Return (x, y) of the center of cell containing provided text 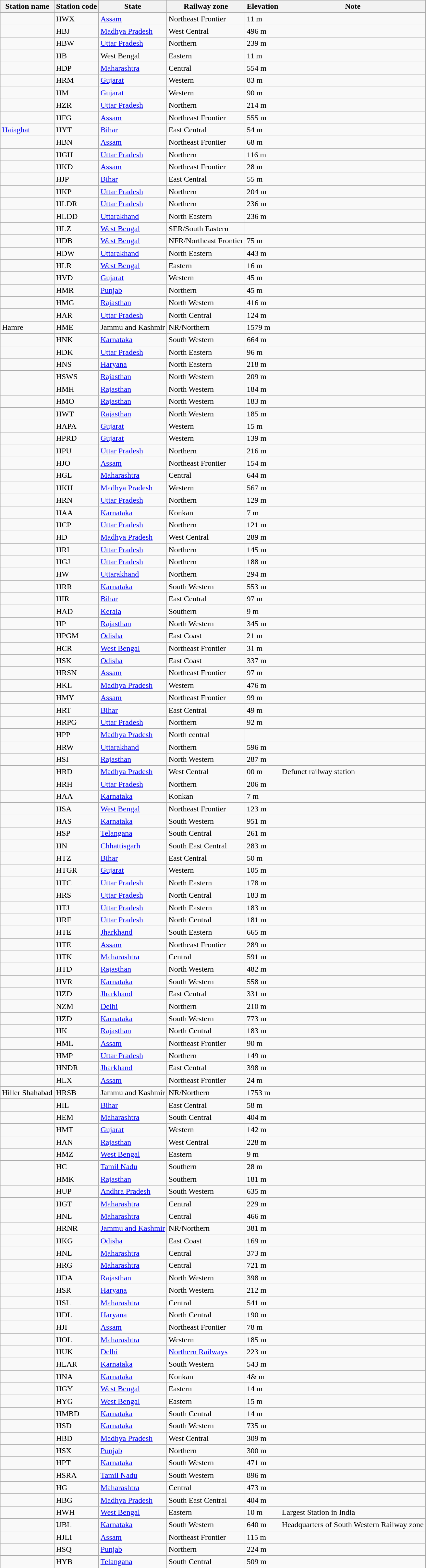
115 m (262, 1537)
State (133, 6)
105 m (262, 870)
471 m (262, 1463)
644 m (262, 475)
228 m (262, 1142)
204 m (262, 192)
HKP (77, 192)
596 m (262, 747)
55 m (262, 179)
116 m (262, 155)
HGH (77, 155)
HNK (77, 340)
591 m (262, 957)
443 m (262, 253)
HKG (77, 1241)
UBL (77, 1525)
NFR/Northeast Frontier (206, 241)
HME (77, 327)
HP (77, 624)
HPT (77, 1463)
HKD (77, 167)
Defunct railway station (353, 772)
239 m (262, 43)
HD (77, 537)
49 m (262, 710)
283 m (262, 846)
00 m (262, 772)
Chhattisgarh (133, 846)
Kerala (133, 611)
HYT (77, 130)
HRPG (77, 722)
Note (353, 6)
HRR (77, 587)
567 m (262, 488)
HSI (77, 760)
HBW (77, 43)
HZR (77, 105)
HSA (77, 809)
287 m (262, 760)
NZM (77, 1006)
HSX (77, 1451)
Hamre (27, 327)
HBD (77, 1438)
HMO (77, 401)
721 m (262, 1265)
58 m (262, 1105)
Hiller Shahabad (27, 1093)
HMH (77, 389)
HYG (77, 1401)
HSK (77, 661)
HLZ (77, 229)
123 m (262, 809)
HYB (77, 1562)
337 m (262, 661)
HEM (77, 1117)
640 m (262, 1525)
HSRA (77, 1475)
HTC (77, 883)
South Eastern (206, 932)
Headquarters of South Western Railway zone (353, 1525)
206 m (262, 784)
HNDR (77, 1068)
HML (77, 1043)
HSP (77, 833)
HBN (77, 142)
HRF (77, 920)
HMK (77, 1179)
381 m (262, 1228)
Northern Railways (206, 1352)
HPP (77, 735)
SER/South Eastern (206, 229)
229 m (262, 1204)
HW (77, 574)
HLX (77, 1080)
HIR (77, 599)
HDP (77, 68)
HLDR (77, 204)
Station code (77, 6)
HRH (77, 784)
224 m (262, 1550)
HSWS (77, 377)
223 m (262, 1352)
HM (77, 93)
773 m (262, 1019)
HWH (77, 1512)
HGL (77, 475)
HBJ (77, 31)
466 m (262, 1216)
665 m (262, 932)
HGY (77, 1389)
HKH (77, 488)
HMT (77, 1130)
149 m (262, 1056)
HDB (77, 241)
HRT (77, 710)
HLDD (77, 216)
HRG (77, 1265)
482 m (262, 969)
169 m (262, 1241)
300 m (262, 1451)
HG (77, 1488)
129 m (262, 500)
HCR (77, 648)
HGT (77, 1204)
HRNR (77, 1228)
1579 m (262, 327)
HLR (77, 266)
214 m (262, 105)
218 m (262, 365)
178 m (262, 883)
558 m (262, 982)
HCP (77, 525)
4& m (262, 1377)
HC (77, 1167)
210 m (262, 1006)
HMP (77, 1056)
HB (77, 56)
555 m (262, 117)
92 m (262, 722)
83 m (262, 80)
HKL (77, 685)
HTD (77, 969)
188 m (262, 562)
543 m (262, 1364)
HWT (77, 414)
HTGR (77, 870)
68 m (262, 142)
HBG (77, 1500)
HSQ (77, 1550)
HLAR (77, 1364)
16 m (262, 266)
North central (206, 735)
294 m (262, 574)
HN (77, 846)
309 m (262, 1438)
HNS (77, 365)
139 m (262, 438)
78 m (262, 1327)
HSR (77, 1290)
HSL (77, 1302)
HDW (77, 253)
HAPA (77, 426)
HK (77, 1031)
HRD (77, 772)
Largest Station in India (353, 1512)
373 m (262, 1253)
HPGM (77, 636)
261 m (262, 833)
553 m (262, 587)
476 m (262, 685)
216 m (262, 451)
HIL (77, 1105)
75 m (262, 241)
HWX (77, 19)
HJLI (77, 1537)
HDA (77, 1278)
HRI (77, 550)
HJO (77, 463)
HMZ (77, 1155)
Andhra Pradesh (133, 1191)
473 m (262, 1488)
HSD (77, 1426)
142 m (262, 1130)
664 m (262, 340)
21 m (262, 636)
50 m (262, 858)
635 m (262, 1191)
HMY (77, 698)
124 m (262, 315)
Railway zone (206, 6)
345 m (262, 624)
HRSN (77, 673)
735 m (262, 1426)
HDK (77, 352)
HRSB (77, 1093)
54 m (262, 130)
Elevation (262, 6)
HTK (77, 957)
331 m (262, 994)
496 m (262, 31)
HUK (77, 1352)
HAR (77, 315)
184 m (262, 389)
896 m (262, 1475)
HAS (77, 821)
154 m (262, 463)
HOL (77, 1340)
HDL (77, 1315)
HUP (77, 1191)
99 m (262, 698)
HVD (77, 278)
HNA (77, 1377)
HPU (77, 451)
Station name (27, 6)
190 m (262, 1315)
HMBD (77, 1414)
HAN (77, 1142)
HTZ (77, 858)
31 m (262, 648)
HPRD (77, 438)
HAD (77, 611)
96 m (262, 352)
416 m (262, 303)
HTJ (77, 907)
HMR (77, 290)
HRW (77, 747)
HJI (77, 1327)
HJP (77, 179)
951 m (262, 821)
145 m (262, 550)
212 m (262, 1290)
554 m (262, 68)
HMG (77, 303)
HGJ (77, 562)
10 m (262, 1512)
Haiaghat (27, 130)
HVR (77, 982)
HRS (77, 895)
541 m (262, 1302)
209 m (262, 377)
24 m (262, 1080)
1753 m (262, 1093)
509 m (262, 1562)
HRN (77, 500)
121 m (262, 525)
HRM (77, 80)
HFG (77, 117)
